For the text-containing cell, return its midpoint in (X, Y) coordinate format. 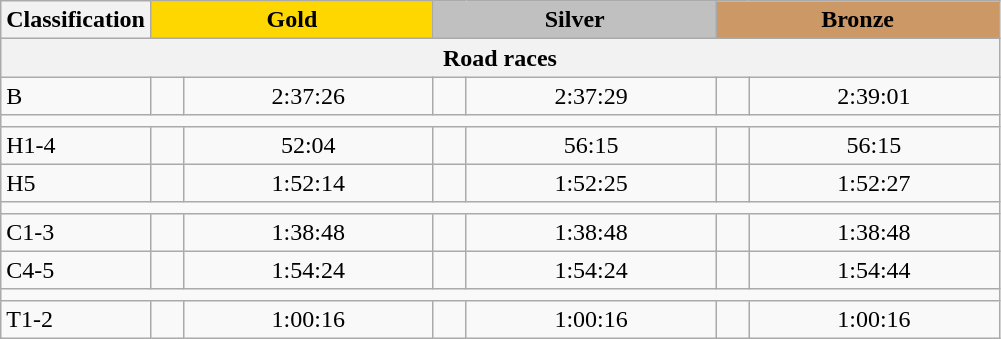
1:52:27 (874, 183)
2:37:29 (591, 96)
B (76, 96)
1:52:25 (591, 183)
52:04 (308, 145)
Gold (292, 20)
2:37:26 (308, 96)
Road races (500, 58)
1:54:44 (874, 270)
Classification (76, 20)
H1-4 (76, 145)
T1-2 (76, 319)
2:39:01 (874, 96)
C4-5 (76, 270)
Bronze (858, 20)
Silver (574, 20)
H5 (76, 183)
1:52:14 (308, 183)
C1-3 (76, 232)
